For the text-containing cell, return its midpoint in (x, y) coordinate format. 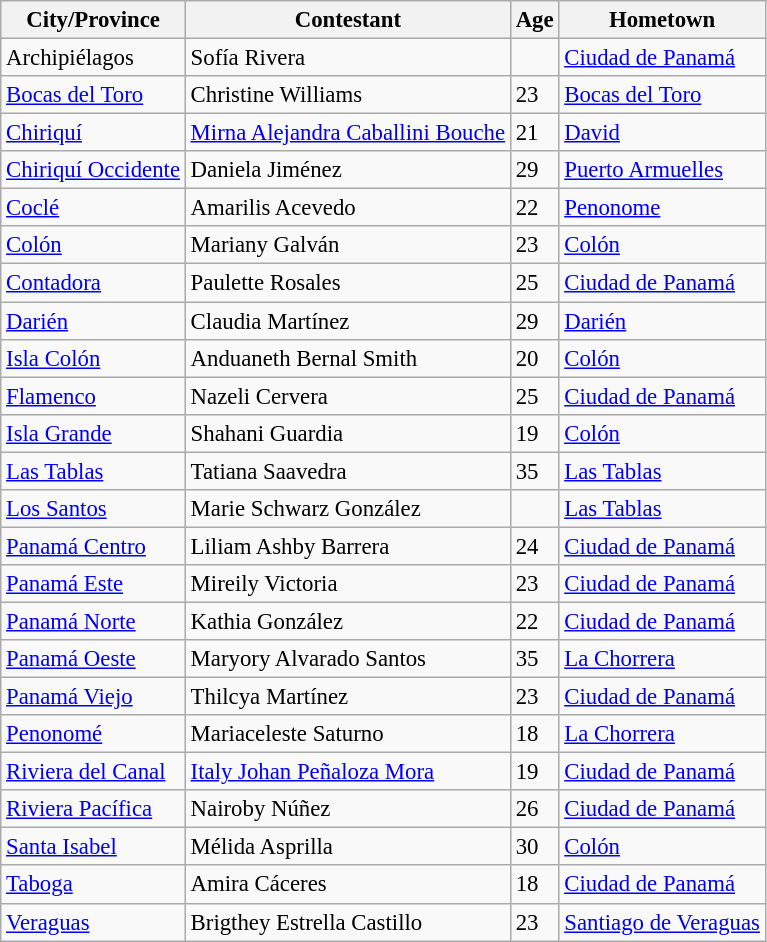
Taboga (94, 885)
Tatiana Saavedra (348, 471)
Marie Schwarz González (348, 509)
Contadora (94, 283)
Puerto Armuelles (662, 170)
Anduaneth Bernal Smith (348, 358)
Nazeli Cervera (348, 396)
David (662, 133)
Mirna Alejandra Caballini Bouche (348, 133)
Penonomé (94, 734)
Liliam Ashby Barrera (348, 546)
Panamá Centro (94, 546)
City/Province (94, 20)
Mireily Victoria (348, 584)
Amira Cáceres (348, 885)
Claudia Martínez (348, 321)
Archipiélagos (94, 58)
Paulette Rosales (348, 283)
Chiriquí Occidente (94, 170)
Los Santos (94, 509)
Contestant (348, 20)
Hometown (662, 20)
Amarilis Acevedo (348, 208)
Shahani Guardia (348, 433)
Italy Johan Peñaloza Mora (348, 772)
30 (534, 847)
Isla Colón (94, 358)
Christine Williams (348, 95)
24 (534, 546)
Daniela Jiménez (348, 170)
Mélida Asprilla (348, 847)
Flamenco (94, 396)
Riviera Pacífica (94, 809)
Penonome (662, 208)
Panamá Este (94, 584)
Panamá Oeste (94, 659)
Age (534, 20)
Panamá Viejo (94, 697)
20 (534, 358)
Nairoby Núñez (348, 809)
Panamá Norte (94, 621)
Thilcya Martínez (348, 697)
Mariaceleste Saturno (348, 734)
Santa Isabel (94, 847)
Kathia González (348, 621)
21 (534, 133)
Veraguas (94, 922)
Riviera del Canal (94, 772)
Isla Grande (94, 433)
Maryory Alvarado Santos (348, 659)
Santiago de Veraguas (662, 922)
26 (534, 809)
Chiriquí (94, 133)
Mariany Galván (348, 245)
Brigthey Estrella Castillo (348, 922)
Coclé (94, 208)
Sofía Rivera (348, 58)
